Return [x, y] of the center of cell containing provided text 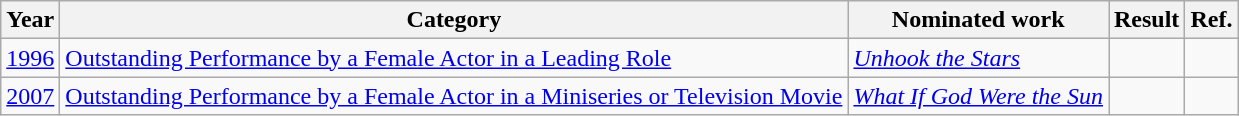
Outstanding Performance by a Female Actor in a Miniseries or Television Movie [454, 96]
What If God Were the Sun [978, 96]
Ref. [1212, 20]
Nominated work [978, 20]
Result [1146, 20]
Outstanding Performance by a Female Actor in a Leading Role [454, 58]
1996 [30, 58]
Year [30, 20]
Unhook the Stars [978, 58]
Category [454, 20]
2007 [30, 96]
